From the cell containing the given text, extract its center point as [X, Y] coordinate. 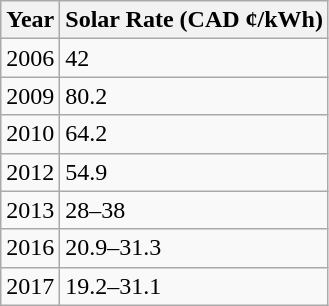
80.2 [194, 96]
Year [30, 20]
2017 [30, 286]
64.2 [194, 134]
2016 [30, 248]
Solar Rate (CAD ¢/kWh) [194, 20]
19.2–31.1 [194, 286]
2013 [30, 210]
2012 [30, 172]
2006 [30, 58]
42 [194, 58]
2010 [30, 134]
54.9 [194, 172]
28–38 [194, 210]
2009 [30, 96]
20.9–31.3 [194, 248]
